Extract the [x, y] coordinate from the center of the cell holding the provided text.  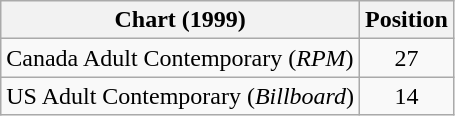
Chart (1999) [180, 20]
14 [407, 96]
Position [407, 20]
Canada Adult Contemporary (RPM) [180, 58]
27 [407, 58]
US Adult Contemporary (Billboard) [180, 96]
